Locate the cell with the specified text and output its [X, Y] center coordinate. 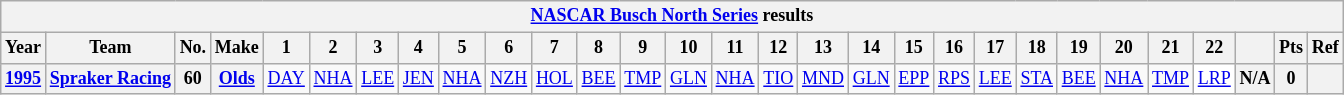
11 [735, 48]
NASCAR Busch North Series results [672, 16]
21 [1171, 48]
18 [1036, 48]
HOL [555, 78]
Pts [1292, 48]
3 [378, 48]
60 [192, 78]
TIO [778, 78]
22 [1214, 48]
10 [689, 48]
EPP [914, 78]
2 [333, 48]
MND [824, 78]
13 [824, 48]
LRP [1214, 78]
Make [236, 48]
Spraker Racing [110, 78]
8 [598, 48]
RPS [954, 78]
19 [1078, 48]
6 [509, 48]
20 [1124, 48]
NZH [509, 78]
9 [643, 48]
17 [995, 48]
12 [778, 48]
14 [871, 48]
N/A [1255, 78]
Olds [236, 78]
JEN [419, 78]
No. [192, 48]
Year [24, 48]
7 [555, 48]
16 [954, 48]
Ref [1325, 48]
1 [286, 48]
1995 [24, 78]
STA [1036, 78]
4 [419, 48]
0 [1292, 78]
15 [914, 48]
Team [110, 48]
DAY [286, 78]
5 [462, 48]
